Provide the (x, y) coordinate of the cell's center where the given text is located.  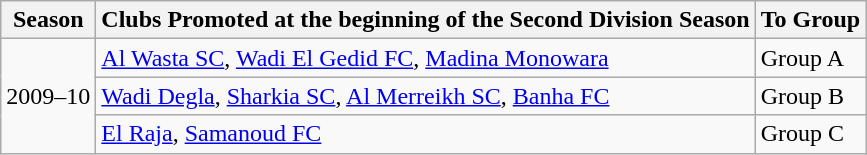
Wadi Degla, Sharkia SC, Al Merreikh SC, Banha FC (426, 96)
Group C (810, 134)
El Raja, Samanoud FC (426, 134)
Al Wasta SC, Wadi El Gedid FC, Madina Monowara (426, 58)
To Group (810, 20)
Season (48, 20)
Group B (810, 96)
2009–10 (48, 96)
Clubs Promoted at the beginning of the Second Division Season (426, 20)
Group A (810, 58)
